Search for the cell housing the specified text and yield its [x, y] center coordinate. 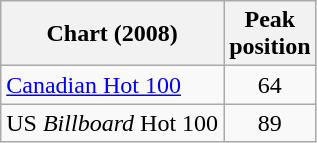
Canadian Hot 100 [112, 85]
89 [270, 123]
US Billboard Hot 100 [112, 123]
Peakposition [270, 34]
64 [270, 85]
Chart (2008) [112, 34]
